Output the (X, Y) coordinate of the center of the cell containing the given text.  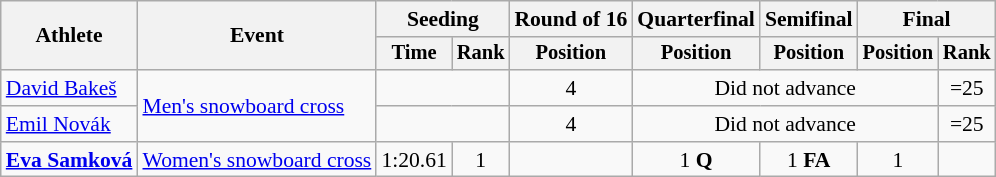
Emil Novák (70, 124)
Quarterfinal (696, 19)
Event (256, 36)
Round of 16 (570, 19)
Seeding (442, 19)
Time (414, 54)
Semifinal (809, 19)
Athlete (70, 36)
Men's snowboard cross (256, 106)
Final (927, 19)
David Bakeš (70, 88)
